Pinpoint the cell where the given text exists, returning its (x, y) midpoint coordinate. 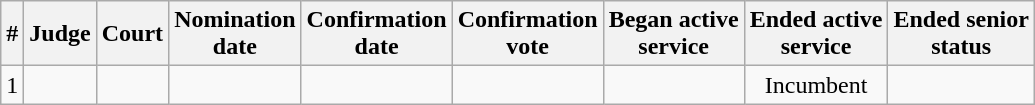
Incumbent (816, 85)
Began activeservice (674, 34)
Court (132, 34)
Confirmationvote (528, 34)
# (12, 34)
Judge (60, 34)
Confirmationdate (376, 34)
Ended activeservice (816, 34)
1 (12, 85)
Ended seniorstatus (961, 34)
Nominationdate (235, 34)
